Search for the cell housing the specified text and yield its [X, Y] center coordinate. 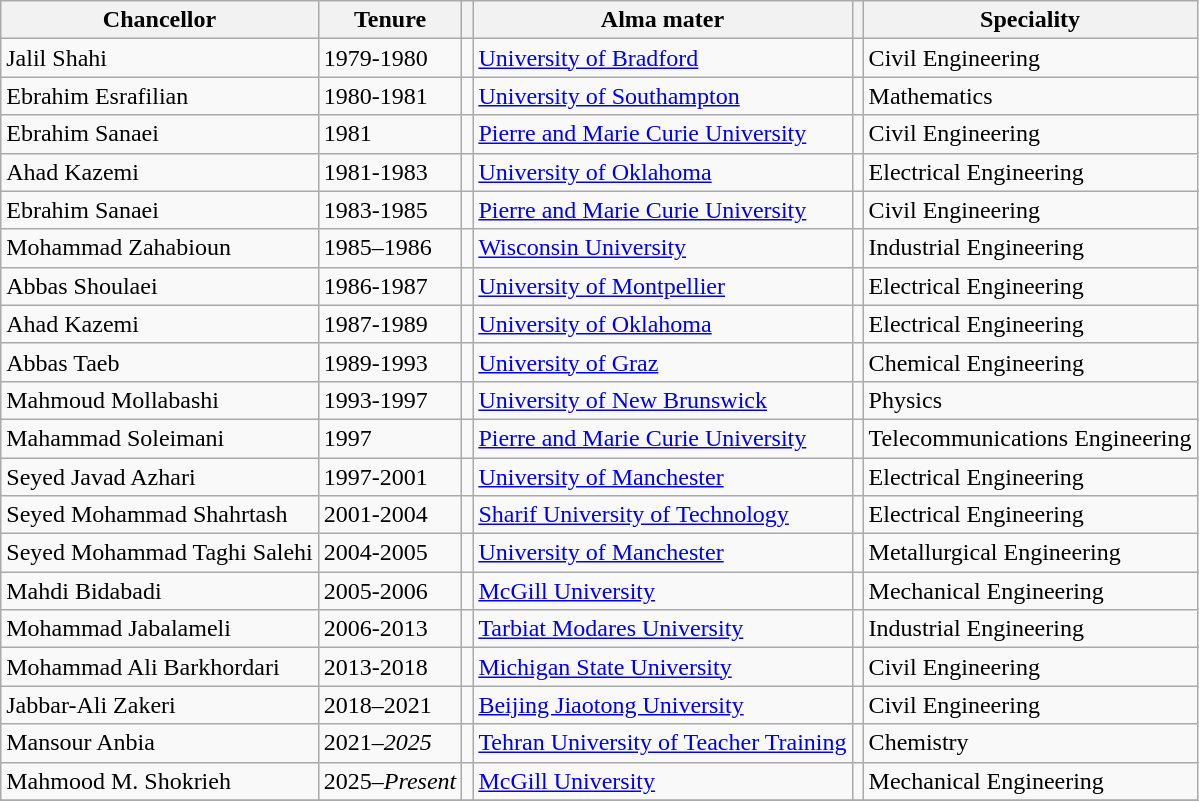
Chemistry [1030, 743]
1981 [390, 134]
Abbas Taeb [160, 362]
Chancellor [160, 20]
1987-1989 [390, 324]
2025–Present [390, 781]
University of Montpellier [662, 286]
Seyed Mohammad Shahrtash [160, 515]
Mohammad Jabalameli [160, 629]
1981-1983 [390, 172]
Sharif University of Technology [662, 515]
Telecommunications Engineering [1030, 438]
Ebrahim Esrafilian [160, 96]
University of Bradford [662, 58]
Speciality [1030, 20]
Chemical Engineering [1030, 362]
Physics [1030, 400]
Tarbiat Modares University [662, 629]
1997-2001 [390, 477]
Mahmood M. Shokrieh [160, 781]
Mahammad Soleimani [160, 438]
Alma mater [662, 20]
Mansour Anbia [160, 743]
Jalil Shahi [160, 58]
2005-2006 [390, 591]
Seyed Mohammad Taghi Salehi [160, 553]
Mahmoud Mollabashi [160, 400]
Metallurgical Engineering [1030, 553]
Mohammad Zahabioun [160, 248]
University of New Brunswick [662, 400]
2018–2021 [390, 705]
1993-1997 [390, 400]
2021–2025 [390, 743]
Mahdi Bidabadi [160, 591]
Seyed Javad Azhari [160, 477]
1986-1987 [390, 286]
Beijing Jiaotong University [662, 705]
1983-1985 [390, 210]
1997 [390, 438]
2004-2005 [390, 553]
1985–1986 [390, 248]
University of Southampton [662, 96]
Mathematics [1030, 96]
Tenure [390, 20]
1979-1980 [390, 58]
Michigan State University [662, 667]
1980-1981 [390, 96]
Mohammad Ali Barkhordari [160, 667]
Abbas Shoulaei [160, 286]
Wisconsin University [662, 248]
2013-2018 [390, 667]
University of Graz [662, 362]
2001-2004 [390, 515]
1989-1993 [390, 362]
2006-2013 [390, 629]
Tehran University of Teacher Training [662, 743]
Jabbar-Ali Zakeri [160, 705]
